Identify which cell holds the provided text, then report its (x, y) central coordinate. 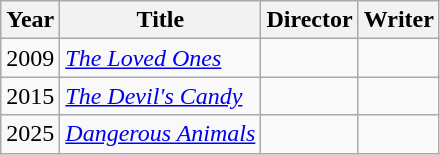
2015 (30, 96)
Director (310, 20)
The Loved Ones (160, 58)
2025 (30, 134)
The Devil's Candy (160, 96)
2009 (30, 58)
Writer (398, 20)
Year (30, 20)
Title (160, 20)
Dangerous Animals (160, 134)
